Return (X, Y) of the center of cell containing provided text 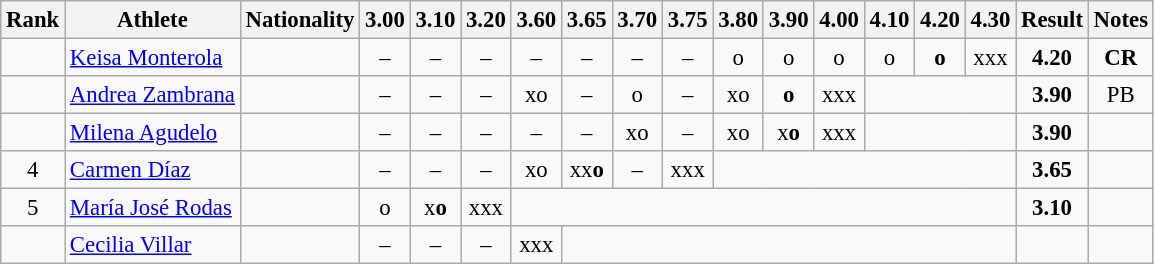
Cecilia Villar (153, 245)
Keisa Monterola (153, 58)
Result (1052, 20)
Notes (1120, 20)
5 (33, 208)
Andrea Zambrana (153, 95)
3.60 (536, 20)
4 (33, 170)
3.80 (738, 20)
Nationality (300, 20)
3.75 (687, 20)
4.10 (889, 20)
PB (1120, 95)
4.30 (990, 20)
3.70 (637, 20)
Milena Agudelo (153, 133)
3.20 (486, 20)
María José Rodas (153, 208)
Carmen Díaz (153, 170)
3.00 (385, 20)
CR (1120, 58)
Rank (33, 20)
4.00 (839, 20)
xxo (587, 170)
Athlete (153, 20)
